Extract the [X, Y] coordinate from the center of the cell holding the provided text.  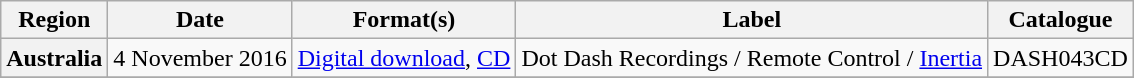
Label [752, 20]
Region [54, 20]
Australia [54, 58]
4 November 2016 [200, 58]
Date [200, 20]
Digital download, CD [404, 58]
Format(s) [404, 20]
Dot Dash Recordings / Remote Control / Inertia [752, 58]
DASH043CD [1061, 58]
Catalogue [1061, 20]
